Pinpoint the cell where the given text exists, returning its (X, Y) midpoint coordinate. 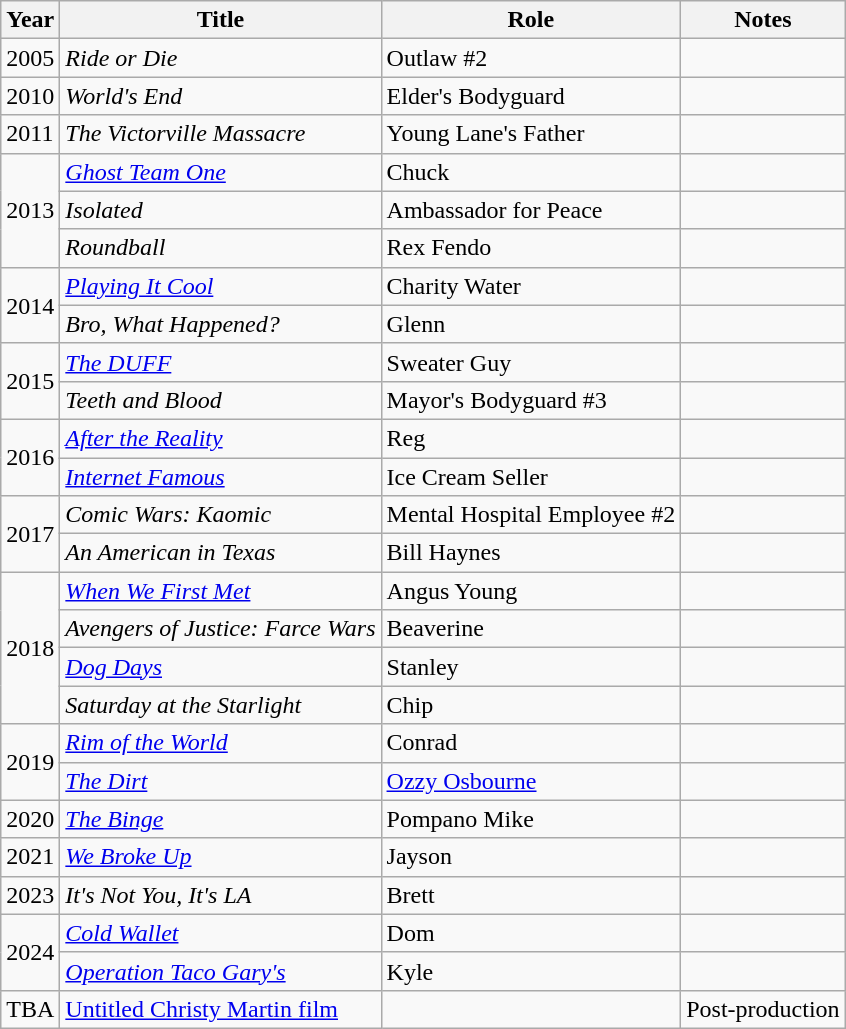
Playing It Cool (220, 286)
Ghost Team One (220, 172)
Year (30, 20)
2005 (30, 58)
Angus Young (531, 591)
Isolated (220, 210)
Jayson (531, 857)
Saturday at the Starlight (220, 705)
Untitled Christy Martin film (220, 1009)
Avengers of Justice: Farce Wars (220, 629)
2021 (30, 857)
Dog Days (220, 667)
Outlaw #2 (531, 58)
2011 (30, 134)
When We First Met (220, 591)
Bill Haynes (531, 553)
The Victorville Massacre (220, 134)
The DUFF (220, 362)
Elder's Bodyguard (531, 96)
Title (220, 20)
Young Lane's Father (531, 134)
The Binge (220, 819)
2023 (30, 895)
Mayor's Bodyguard #3 (531, 400)
Cold Wallet (220, 933)
2017 (30, 534)
Notes (763, 20)
Dom (531, 933)
Rim of the World (220, 743)
Chip (531, 705)
Operation Taco Gary's (220, 971)
2010 (30, 96)
It's Not You, It's LA (220, 895)
Conrad (531, 743)
2024 (30, 952)
Bro, What Happened? (220, 324)
Kyle (531, 971)
Rex Fendo (531, 248)
TBA (30, 1009)
Pompano Mike (531, 819)
2020 (30, 819)
Mental Hospital Employee #2 (531, 515)
Ride or Die (220, 58)
Brett (531, 895)
Charity Water (531, 286)
An American in Texas (220, 553)
Ice Cream Seller (531, 477)
Stanley (531, 667)
World's End (220, 96)
2015 (30, 381)
Ozzy Osbourne (531, 781)
Teeth and Blood (220, 400)
We Broke Up (220, 857)
Sweater Guy (531, 362)
2018 (30, 648)
After the Reality (220, 438)
Chuck (531, 172)
Role (531, 20)
Internet Famous (220, 477)
Ambassador for Peace (531, 210)
Post-production (763, 1009)
Beaverine (531, 629)
Glenn (531, 324)
Roundball (220, 248)
2013 (30, 210)
The Dirt (220, 781)
2016 (30, 457)
Reg (531, 438)
2019 (30, 762)
2014 (30, 305)
Comic Wars: Kaomic (220, 515)
